Identify which cell holds the provided text, then report its [X, Y] central coordinate. 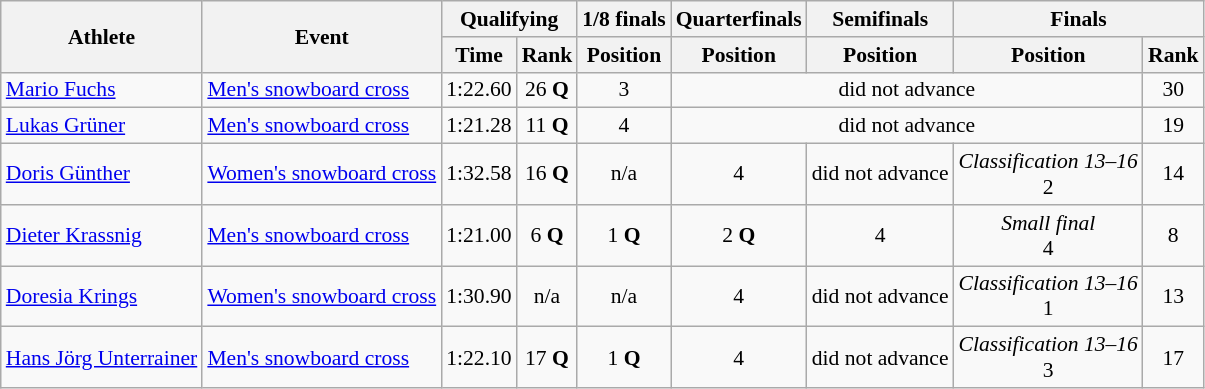
Athlete [102, 36]
19 [1174, 126]
30 [1174, 90]
13 [1174, 296]
3 [624, 90]
Event [322, 36]
1:32.58 [478, 174]
Lukas Grüner [102, 126]
Classification 13–16 3 [1048, 358]
1:21.00 [478, 236]
Doris Günther [102, 174]
Classification 13–16 2 [1048, 174]
Doresia Krings [102, 296]
16 Q [548, 174]
6 Q [548, 236]
17 [1174, 358]
Mario Fuchs [102, 90]
1:30.90 [478, 296]
Time [478, 55]
1:22.10 [478, 358]
11 Q [548, 126]
Semifinals [880, 19]
Qualifying [509, 19]
1:22.60 [478, 90]
1/8 finals [624, 19]
8 [1174, 236]
Quarterfinals [739, 19]
17 Q [548, 358]
Hans Jörg Unterrainer [102, 358]
2 Q [739, 236]
Finals [1079, 19]
Classification 13–16 1 [1048, 296]
26 Q [548, 90]
Small final 4 [1048, 236]
Dieter Krassnig [102, 236]
14 [1174, 174]
1:21.28 [478, 126]
